Capture the cell that displays the provided text and extract its [X, Y] central coordinate. 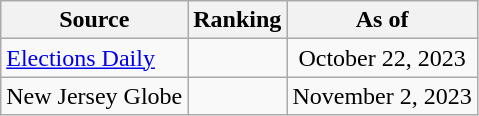
November 2, 2023 [382, 96]
Source [94, 20]
As of [382, 20]
Ranking [238, 20]
Elections Daily [94, 58]
New Jersey Globe [94, 96]
October 22, 2023 [382, 58]
